Output the (x, y) coordinate of the center of the cell containing the given text.  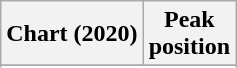
Peakposition (189, 34)
Chart (2020) (72, 34)
